Return [X, Y] of the center of cell containing provided text 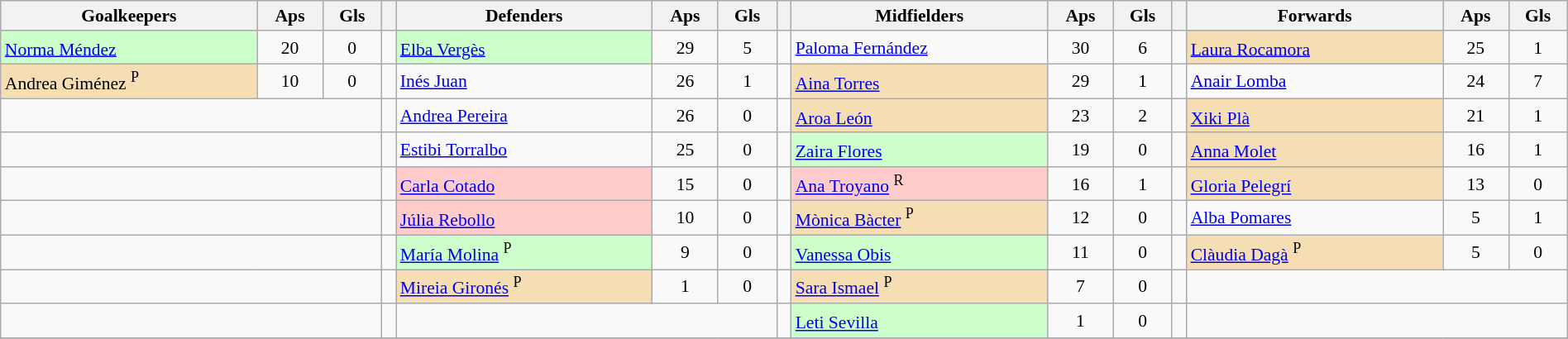
20 [289, 48]
2 [1143, 116]
Aroa León [920, 116]
Clàudia Dagà P [1315, 253]
Leti Sevilla [920, 321]
24 [1475, 81]
Xiki Plà [1315, 116]
Ana Troyano R [920, 184]
13 [1475, 184]
Carla Cotado [524, 184]
Anna Molet [1315, 150]
19 [1080, 150]
Júlia Rebollo [524, 218]
30 [1080, 48]
Norma Méndez [129, 48]
Midfielders [920, 16]
Vanessa Obis [920, 253]
Andrea Giménez P [129, 81]
Alba Pomares [1315, 218]
Laura Rocamora [1315, 48]
María Molina P [524, 253]
Paloma Fernández [920, 48]
23 [1080, 116]
Mireia Gironés P [524, 286]
Inés Juan [524, 81]
Estibi Torralbo [524, 150]
6 [1143, 48]
9 [685, 253]
11 [1080, 253]
Sara Ismael P [920, 286]
Anair Lomba [1315, 81]
Andrea Pereira [524, 116]
Gloria Pelegrí [1315, 184]
Zaira Flores [920, 150]
Forwards [1315, 16]
Defenders [524, 16]
Mònica Bàcter P [920, 218]
12 [1080, 218]
Aina Torres [920, 81]
15 [685, 184]
21 [1475, 116]
Goalkeepers [129, 16]
Elba Vergès [524, 48]
